Extract the [X, Y] coordinate from the center of the cell holding the provided text.  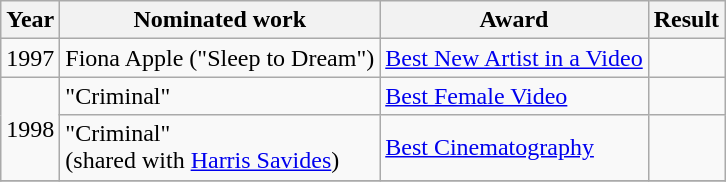
Fiona Apple ("Sleep to Dream") [220, 58]
Result [686, 20]
Nominated work [220, 20]
1997 [30, 58]
1998 [30, 128]
Best New Artist in a Video [514, 58]
Best Female Video [514, 96]
Year [30, 20]
Best Cinematography [514, 148]
Award [514, 20]
"Criminal" [220, 96]
"Criminal"(shared with Harris Savides) [220, 148]
